Locate the cell with the specified text and output its (x, y) center coordinate. 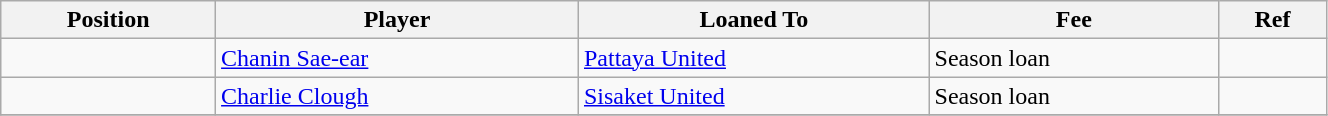
Ref (1273, 20)
Chanin Sae-ear (398, 58)
Pattaya United (754, 58)
Loaned To (754, 20)
Charlie Clough (398, 96)
Player (398, 20)
Position (108, 20)
Sisaket United (754, 96)
Fee (1074, 20)
